Capture the cell that displays the provided text and extract its [x, y] central coordinate. 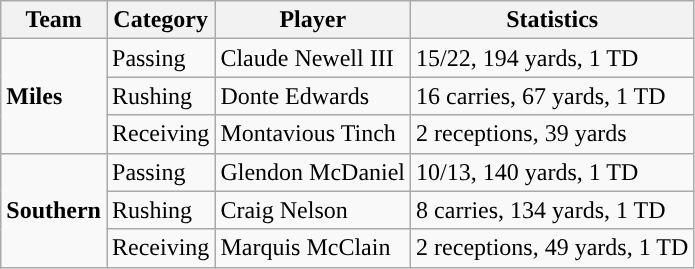
Craig Nelson [313, 210]
Marquis McClain [313, 248]
16 carries, 67 yards, 1 TD [552, 96]
10/13, 140 yards, 1 TD [552, 172]
8 carries, 134 yards, 1 TD [552, 210]
Team [54, 20]
2 receptions, 39 yards [552, 134]
15/22, 194 yards, 1 TD [552, 58]
Miles [54, 96]
Statistics [552, 20]
2 receptions, 49 yards, 1 TD [552, 248]
Glendon McDaniel [313, 172]
Donte Edwards [313, 96]
Montavious Tinch [313, 134]
Category [160, 20]
Claude Newell III [313, 58]
Player [313, 20]
Southern [54, 210]
